Capture the cell that displays the provided text and extract its (X, Y) central coordinate. 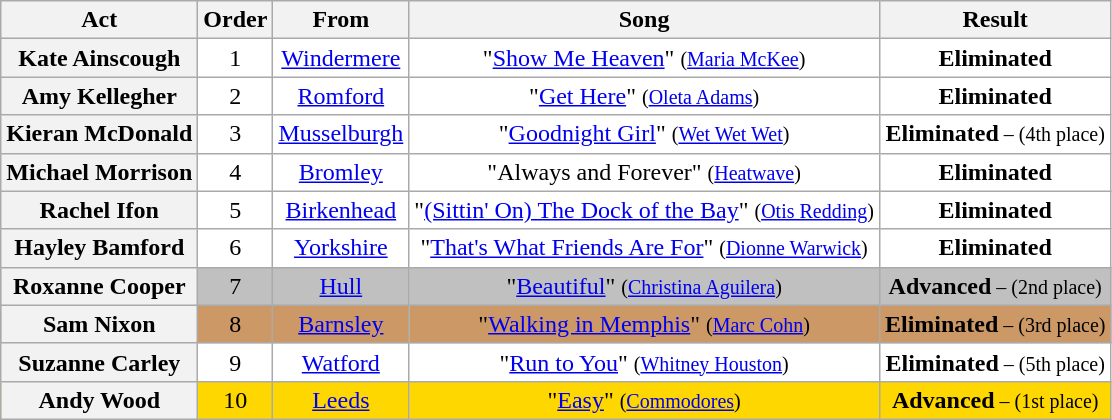
"Beautiful" (Christina Aguilera) (644, 286)
Romford (341, 96)
"Show Me Heaven" (Maria McKee) (644, 58)
Watford (341, 362)
Result (995, 20)
Suzanne Carley (100, 362)
From (341, 20)
Hull (341, 286)
"Walking in Memphis" (Marc Cohn) (644, 324)
Birkenhead (341, 210)
Kate Ainscough (100, 58)
Roxanne Cooper (100, 286)
Kieran McDonald (100, 134)
Eliminated – (4th place) (995, 134)
Barnsley (341, 324)
Amy Kellegher (100, 96)
Musselburgh (341, 134)
"Goodnight Girl" (Wet Wet Wet) (644, 134)
"Get Here" (Oleta Adams) (644, 96)
6 (236, 248)
Rachel Ifon (100, 210)
Song (644, 20)
"Run to You" (Whitney Houston) (644, 362)
"Easy" (Commodores) (644, 400)
5 (236, 210)
"Always and Forever" (Heatwave) (644, 172)
Act (100, 20)
Advanced – (1st place) (995, 400)
Bromley (341, 172)
Order (236, 20)
9 (236, 362)
4 (236, 172)
7 (236, 286)
Sam Nixon (100, 324)
Eliminated – (3rd place) (995, 324)
1 (236, 58)
Leeds (341, 400)
8 (236, 324)
"(Sittin' On) The Dock of the Bay" (Otis Redding) (644, 210)
"That's What Friends Are For" (Dionne Warwick) (644, 248)
2 (236, 96)
Advanced – (2nd place) (995, 286)
Michael Morrison (100, 172)
Hayley Bamford (100, 248)
Windermere (341, 58)
Andy Wood (100, 400)
Eliminated – (5th place) (995, 362)
Yorkshire (341, 248)
10 (236, 400)
3 (236, 134)
